Detect which cell encompasses the target text, then output its [x, y] center coordinate. 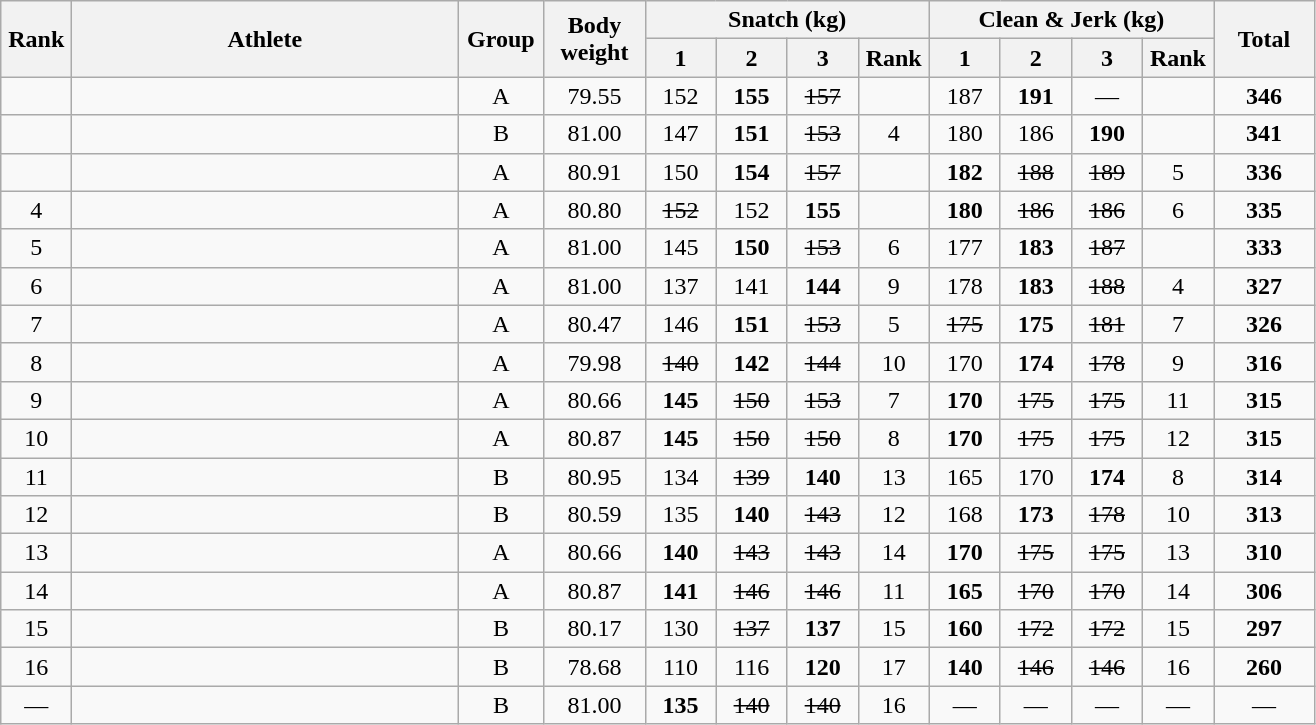
326 [1264, 324]
310 [1264, 553]
80.47 [594, 324]
116 [752, 667]
Group [501, 39]
333 [1264, 248]
306 [1264, 591]
154 [752, 172]
182 [964, 172]
327 [1264, 286]
78.68 [594, 667]
191 [1036, 96]
80.80 [594, 210]
80.91 [594, 172]
79.55 [594, 96]
142 [752, 362]
Body weight [594, 39]
168 [964, 515]
Athlete [265, 39]
Snatch (kg) [787, 20]
80.17 [594, 629]
189 [1106, 172]
181 [1106, 324]
80.95 [594, 477]
134 [680, 477]
346 [1264, 96]
Clean & Jerk (kg) [1071, 20]
313 [1264, 515]
130 [680, 629]
120 [822, 667]
Total [1264, 39]
17 [894, 667]
177 [964, 248]
147 [680, 134]
336 [1264, 172]
335 [1264, 210]
341 [1264, 134]
80.59 [594, 515]
139 [752, 477]
190 [1106, 134]
314 [1264, 477]
260 [1264, 667]
173 [1036, 515]
297 [1264, 629]
316 [1264, 362]
160 [964, 629]
110 [680, 667]
79.98 [594, 362]
